Locate the cell with the specified text and output its [x, y] center coordinate. 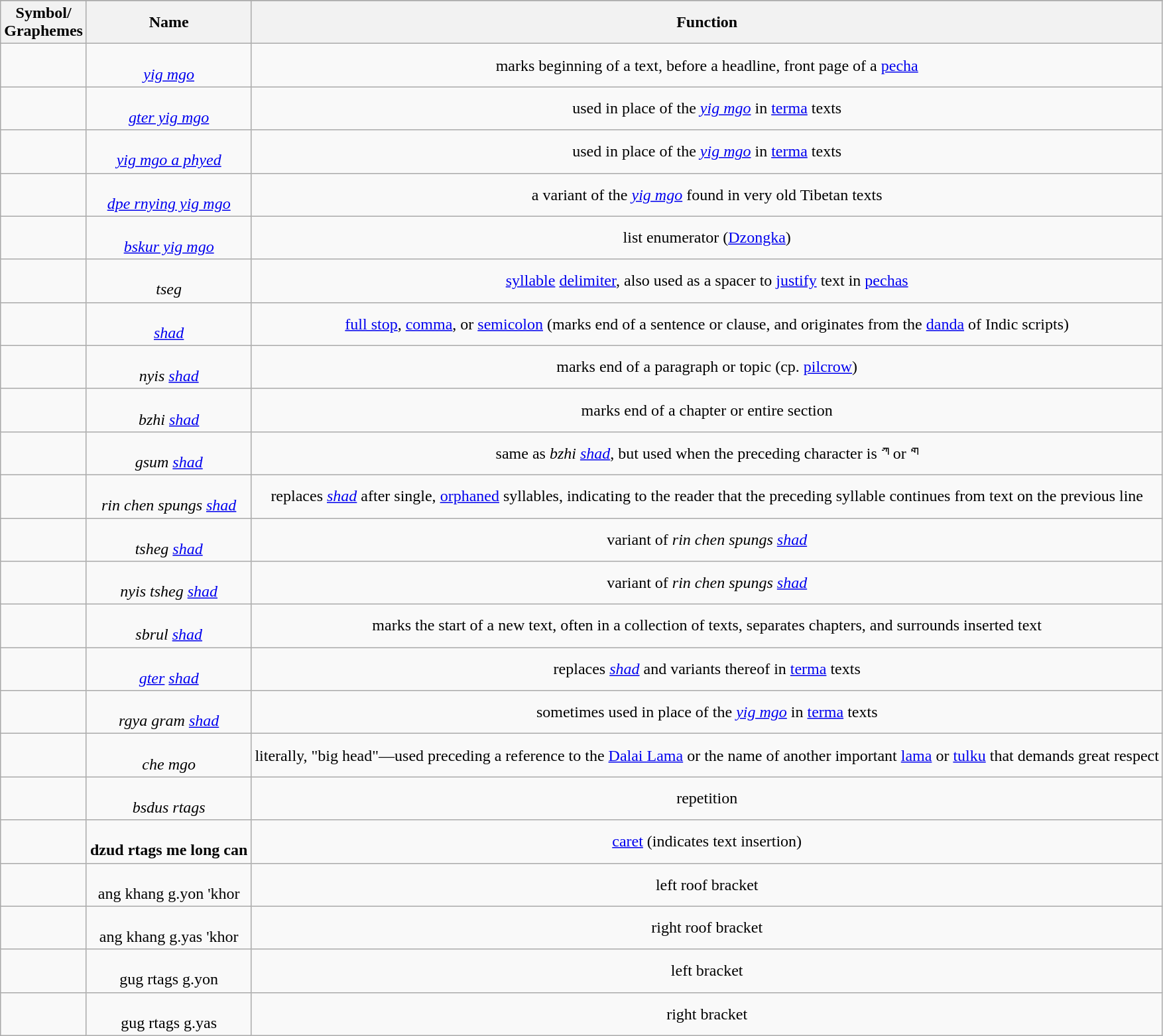
gug rtags g.yas [168, 1014]
bzhi shad [168, 410]
dzud rtags me long can [168, 842]
Function [707, 23]
right bracket [707, 1014]
tsheg shad [168, 540]
yig mgo a phyed [168, 151]
replaces shad after single, orphaned syllables, indicating to the reader that the preceding syllable continues from text on the previous line [707, 496]
gter yig mgo [168, 109]
caret (indicates text insertion) [707, 842]
syllable delimiter, also used as a spacer to justify text in pechas [707, 281]
nyis tsheg shad [168, 583]
same as bzhi shad, but used when the preceding character is ཀ or ག [707, 453]
bskur yig mgo [168, 237]
marks end of a chapter or entire section [707, 410]
a variant of the yig mgo found in very old Tibetan texts [707, 195]
yig mgo [168, 65]
gug rtags g.yon [168, 970]
literally, "big head"—used preceding a reference to the Dalai Lama or the name of another important lama or tulku that demands great respect [707, 756]
gsum shad [168, 453]
ang khang g.yas 'khor [168, 928]
marks end of a paragraph or topic (cp. pilcrow) [707, 367]
dpe rnying yig mgo [168, 195]
marks beginning of a text, before a headline, front page of a pecha [707, 65]
gter shad [168, 669]
rin chen spungs shad [168, 496]
left roof bracket [707, 884]
full stop, comma, or semicolon (marks end of a sentence or clause, and originates from the danda of Indic scripts) [707, 323]
shad [168, 323]
che mgo [168, 756]
rgya gram shad [168, 712]
tseg [168, 281]
marks the start of a new text, often in a collection of texts, separates chapters, and surrounds inserted text [707, 626]
ang khang g.yon 'khor [168, 884]
bsdus rtags [168, 798]
sometimes used in place of the yig mgo in terma texts [707, 712]
nyis shad [168, 367]
sbrul shad [168, 626]
list enumerator (Dzongka) [707, 237]
Symbol/Graphemes [44, 23]
replaces shad and variants thereof in terma texts [707, 669]
left bracket [707, 970]
Name [168, 23]
right roof bracket [707, 928]
repetition [707, 798]
